From the cell containing the given text, extract its center point as (x, y) coordinate. 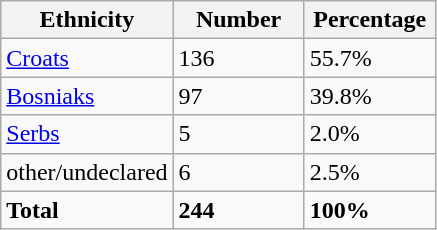
2.5% (370, 172)
Number (238, 20)
Croats (87, 58)
2.0% (370, 134)
Percentage (370, 20)
244 (238, 210)
39.8% (370, 96)
5 (238, 134)
136 (238, 58)
Bosniaks (87, 96)
100% (370, 210)
6 (238, 172)
Serbs (87, 134)
97 (238, 96)
55.7% (370, 58)
Total (87, 210)
Ethnicity (87, 20)
other/undeclared (87, 172)
